Locate the cell with the specified text and output its (x, y) center coordinate. 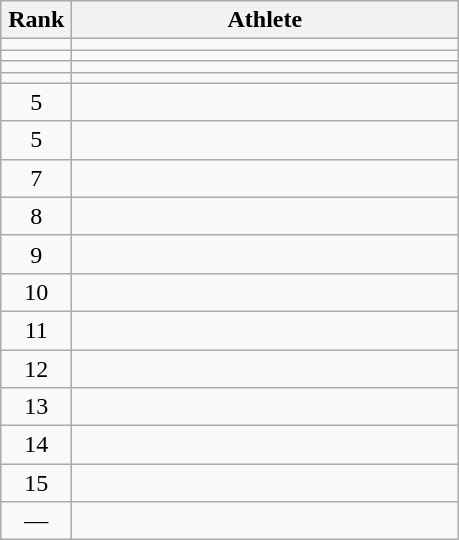
13 (36, 407)
11 (36, 330)
12 (36, 369)
15 (36, 483)
7 (36, 178)
— (36, 521)
Rank (36, 20)
8 (36, 216)
14 (36, 445)
10 (36, 292)
Athlete (265, 20)
9 (36, 254)
